Scan for the cell matching the given text and deliver its [X, Y] coordinate at center. 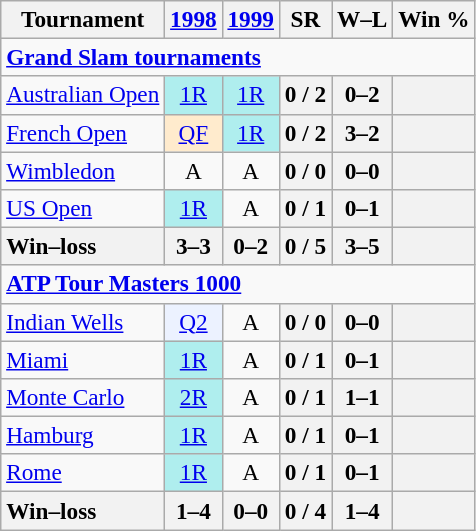
Wimbledon [83, 170]
2R [194, 397]
Grand Slam tournaments [238, 57]
QF [194, 133]
Miami [83, 359]
Rome [83, 473]
Monte Carlo [83, 397]
Australian Open [83, 95]
Q2 [194, 322]
0 / 4 [305, 510]
SR [305, 19]
3–5 [362, 246]
Win % [434, 19]
Tournament [83, 19]
3–2 [362, 133]
French Open [83, 133]
1999 [250, 19]
1–1 [362, 397]
Hamburg [83, 435]
1998 [194, 19]
3–3 [194, 246]
ATP Tour Masters 1000 [238, 284]
0 / 5 [305, 246]
Indian Wells [83, 322]
US Open [83, 208]
W–L [362, 19]
